Detect which cell encompasses the target text, then output its [x, y] center coordinate. 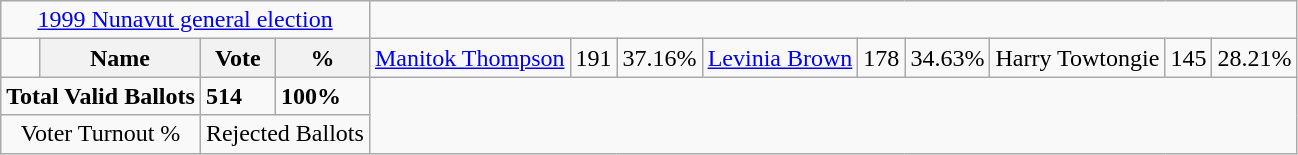
37.16% [660, 58]
Rejected Ballots [284, 134]
Vote [238, 58]
28.21% [1254, 58]
% [322, 58]
Voter Turnout % [101, 134]
178 [882, 58]
145 [1188, 58]
Harry Towtongie [1078, 58]
100% [322, 96]
514 [238, 96]
191 [594, 58]
34.63% [948, 58]
Levinia Brown [780, 58]
1999 Nunavut general election [186, 20]
Name [120, 58]
Manitok Thompson [470, 58]
Total Valid Ballots [101, 96]
